Scan for the cell matching the given text and deliver its [X, Y] coordinate at center. 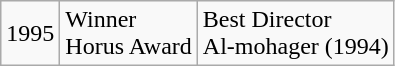
1995 [30, 34]
Best DirectorAl-mohager (1994) [296, 34]
WinnerHorus Award [129, 34]
